Identify which cell holds the provided text, then report its (x, y) central coordinate. 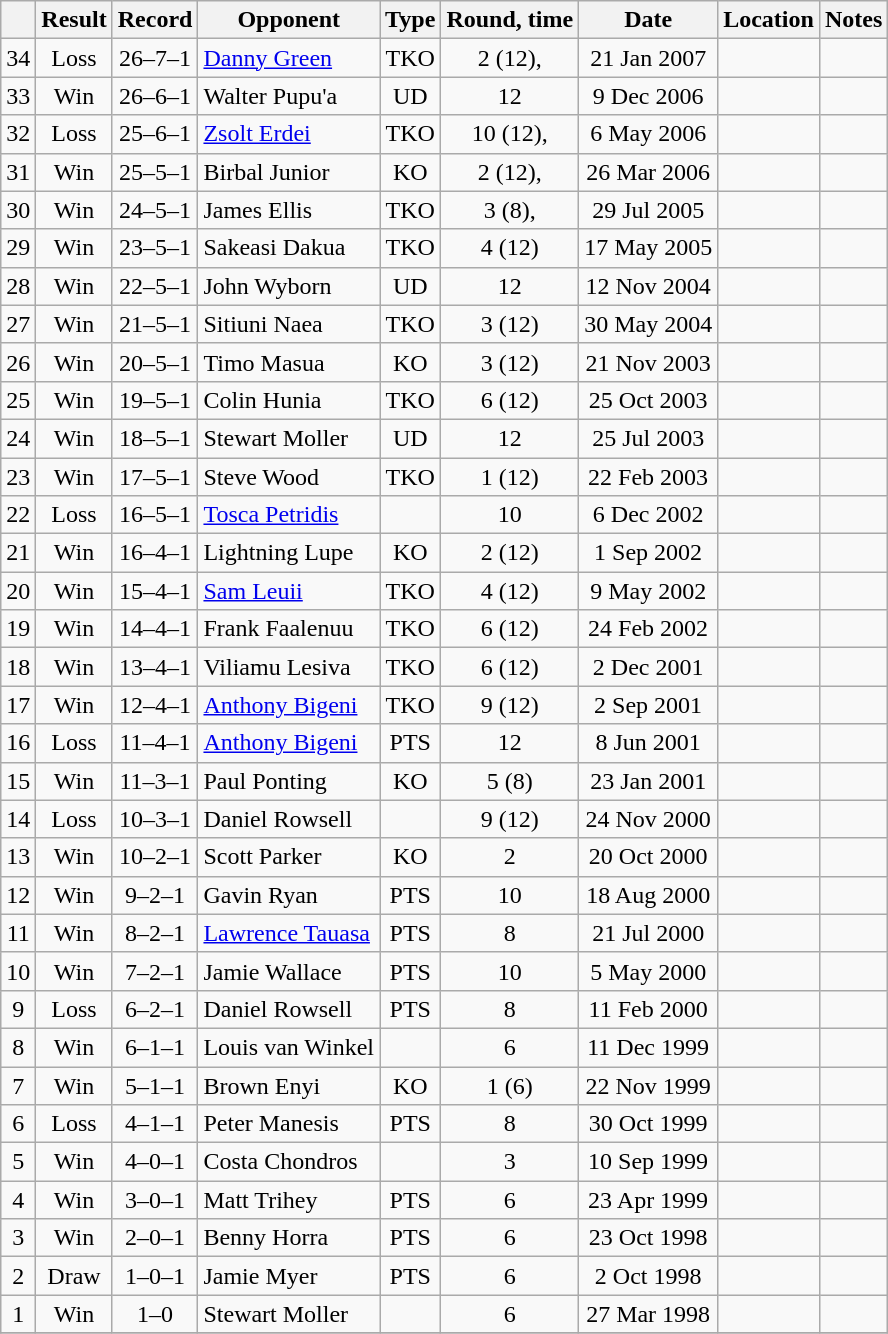
9 May 2002 (648, 591)
9 (18, 1009)
15 (18, 781)
12 Nov 2004 (648, 286)
27 (18, 324)
Lightning Lupe (289, 553)
Location (769, 20)
Birbal Junior (289, 172)
25 Jul 2003 (648, 438)
19 (18, 629)
16 (18, 743)
4 (18, 1200)
11–4–1 (155, 743)
23 (18, 477)
Frank Faalenuu (289, 629)
23–5–1 (155, 248)
7–2–1 (155, 971)
14 (18, 819)
30 (18, 210)
16–5–1 (155, 515)
21 (18, 553)
1 (12) (510, 477)
10 Sep 1999 (648, 1162)
1–0–1 (155, 1276)
21 Jan 2007 (648, 58)
24 (18, 438)
Brown Enyi (289, 1085)
18 Aug 2000 (648, 895)
6 May 2006 (648, 134)
2–0–1 (155, 1238)
Viliamu Lesiva (289, 667)
30 Oct 1999 (648, 1124)
8–2–1 (155, 933)
29 Jul 2005 (648, 210)
Opponent (289, 20)
2 Oct 1998 (648, 1276)
Zsolt Erdei (289, 134)
33 (18, 96)
Date (648, 20)
1 (18, 1314)
11 (18, 933)
17 (18, 705)
Result (74, 20)
Benny Horra (289, 1238)
25 (18, 400)
2 Sep 2001 (648, 705)
9 Dec 2006 (648, 96)
17–5–1 (155, 477)
25–5–1 (155, 172)
Draw (74, 1276)
6–2–1 (155, 1009)
30 May 2004 (648, 324)
27 Mar 1998 (648, 1314)
31 (18, 172)
Jamie Wallace (289, 971)
22 Feb 2003 (648, 477)
Round, time (510, 20)
Walter Pupu'a (289, 96)
John Wyborn (289, 286)
4–1–1 (155, 1124)
24–5–1 (155, 210)
1–0 (155, 1314)
22–5–1 (155, 286)
8 Jun 2001 (648, 743)
5 May 2000 (648, 971)
2 Dec 2001 (648, 667)
Paul Ponting (289, 781)
Sakeasi Dakua (289, 248)
Costa Chondros (289, 1162)
24 Feb 2002 (648, 629)
18–5–1 (155, 438)
12–4–1 (155, 705)
Timo Masua (289, 362)
11–3–1 (155, 781)
19–5–1 (155, 400)
25–6–1 (155, 134)
20 (18, 591)
1 Sep 2002 (648, 553)
21–5–1 (155, 324)
4–0–1 (155, 1162)
Record (155, 20)
26 (18, 362)
20 Oct 2000 (648, 857)
23 Apr 1999 (648, 1200)
7 (18, 1085)
20–5–1 (155, 362)
6 Dec 2002 (648, 515)
Danny Green (289, 58)
23 Jan 2001 (648, 781)
32 (18, 134)
14–4–1 (155, 629)
28 (18, 286)
25 Oct 2003 (648, 400)
10 (12), (510, 134)
22 Nov 1999 (648, 1085)
13–4–1 (155, 667)
18 (18, 667)
Notes (853, 20)
5 (8) (510, 781)
10–2–1 (155, 857)
Type (410, 20)
3 (8), (510, 210)
29 (18, 248)
6–1–1 (155, 1047)
Tosca Petridis (289, 515)
17 May 2005 (648, 248)
11 Dec 1999 (648, 1047)
5–1–1 (155, 1085)
1 (6) (510, 1085)
Sam Leuii (289, 591)
10–3–1 (155, 819)
22 (18, 515)
Scott Parker (289, 857)
2 (12) (510, 553)
26–7–1 (155, 58)
Gavin Ryan (289, 895)
13 (18, 857)
34 (18, 58)
Steve Wood (289, 477)
15–4–1 (155, 591)
11 Feb 2000 (648, 1009)
Jamie Myer (289, 1276)
26 Mar 2006 (648, 172)
24 Nov 2000 (648, 819)
9–2–1 (155, 895)
5 (18, 1162)
James Ellis (289, 210)
Matt Trihey (289, 1200)
Lawrence Tauasa (289, 933)
21 Nov 2003 (648, 362)
21 Jul 2000 (648, 933)
Colin Hunia (289, 400)
Peter Manesis (289, 1124)
3–0–1 (155, 1200)
26–6–1 (155, 96)
23 Oct 1998 (648, 1238)
16–4–1 (155, 553)
Sitiuni Naea (289, 324)
Louis van Winkel (289, 1047)
